Return [x, y] of the center of cell containing provided text 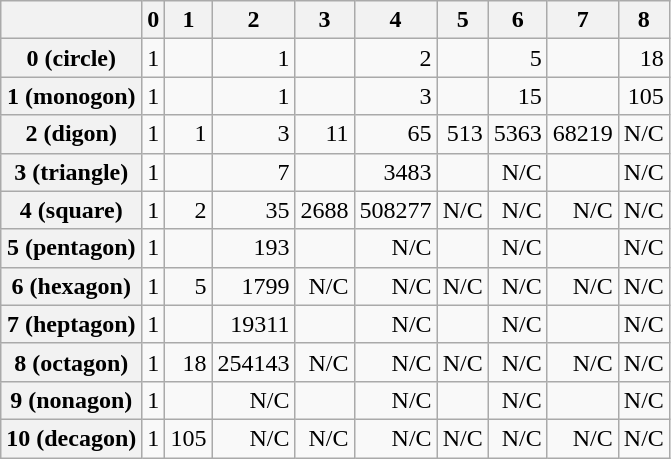
3 (triangle) [72, 172]
35 [254, 210]
65 [396, 134]
508277 [396, 210]
513 [462, 134]
4 [396, 20]
68219 [582, 134]
2688 [324, 210]
19311 [254, 324]
6 (hexagon) [72, 286]
5363 [518, 134]
8 (octagon) [72, 362]
0 [154, 20]
0 (circle) [72, 58]
10 (decagon) [72, 438]
8 [644, 20]
3483 [396, 172]
2 (digon) [72, 134]
6 [518, 20]
1 (monogon) [72, 96]
4 (square) [72, 210]
11 [324, 134]
9 (nonagon) [72, 400]
254143 [254, 362]
15 [518, 96]
5 (pentagon) [72, 248]
1799 [254, 286]
193 [254, 248]
7 (heptagon) [72, 324]
